Scan for the cell matching the given text and deliver its [X, Y] coordinate at center. 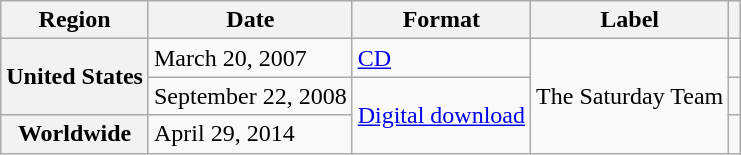
Date [250, 20]
The Saturday Team [630, 96]
Worldwide [75, 134]
April 29, 2014 [250, 134]
CD [441, 58]
Digital download [441, 115]
Region [75, 20]
Format [441, 20]
Label [630, 20]
March 20, 2007 [250, 58]
September 22, 2008 [250, 96]
United States [75, 77]
